Identify which cell holds the provided text, then report its (X, Y) central coordinate. 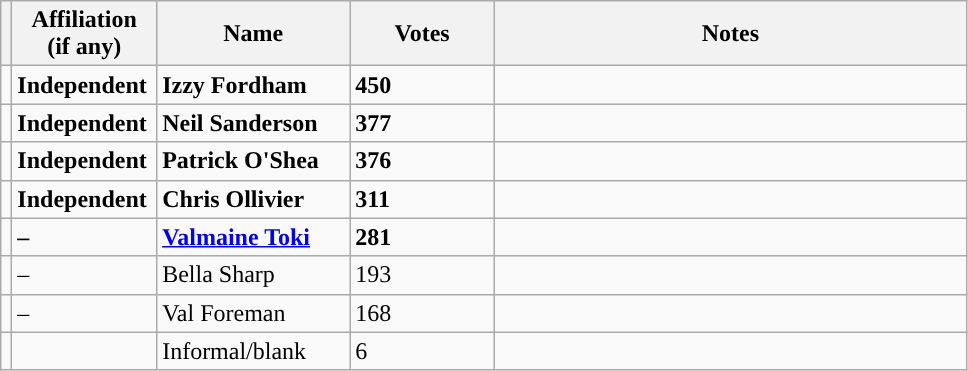
6 (422, 351)
376 (422, 161)
Patrick O'Shea (254, 161)
Informal/blank (254, 351)
168 (422, 313)
281 (422, 237)
Izzy Fordham (254, 85)
Votes (422, 34)
311 (422, 199)
Bella Sharp (254, 275)
377 (422, 123)
450 (422, 85)
Affiliation (if any) (84, 34)
Valmaine Toki (254, 237)
Notes (730, 34)
Val Foreman (254, 313)
Neil Sanderson (254, 123)
Name (254, 34)
193 (422, 275)
Chris Ollivier (254, 199)
